Identify which cell holds the provided text, then report its (x, y) central coordinate. 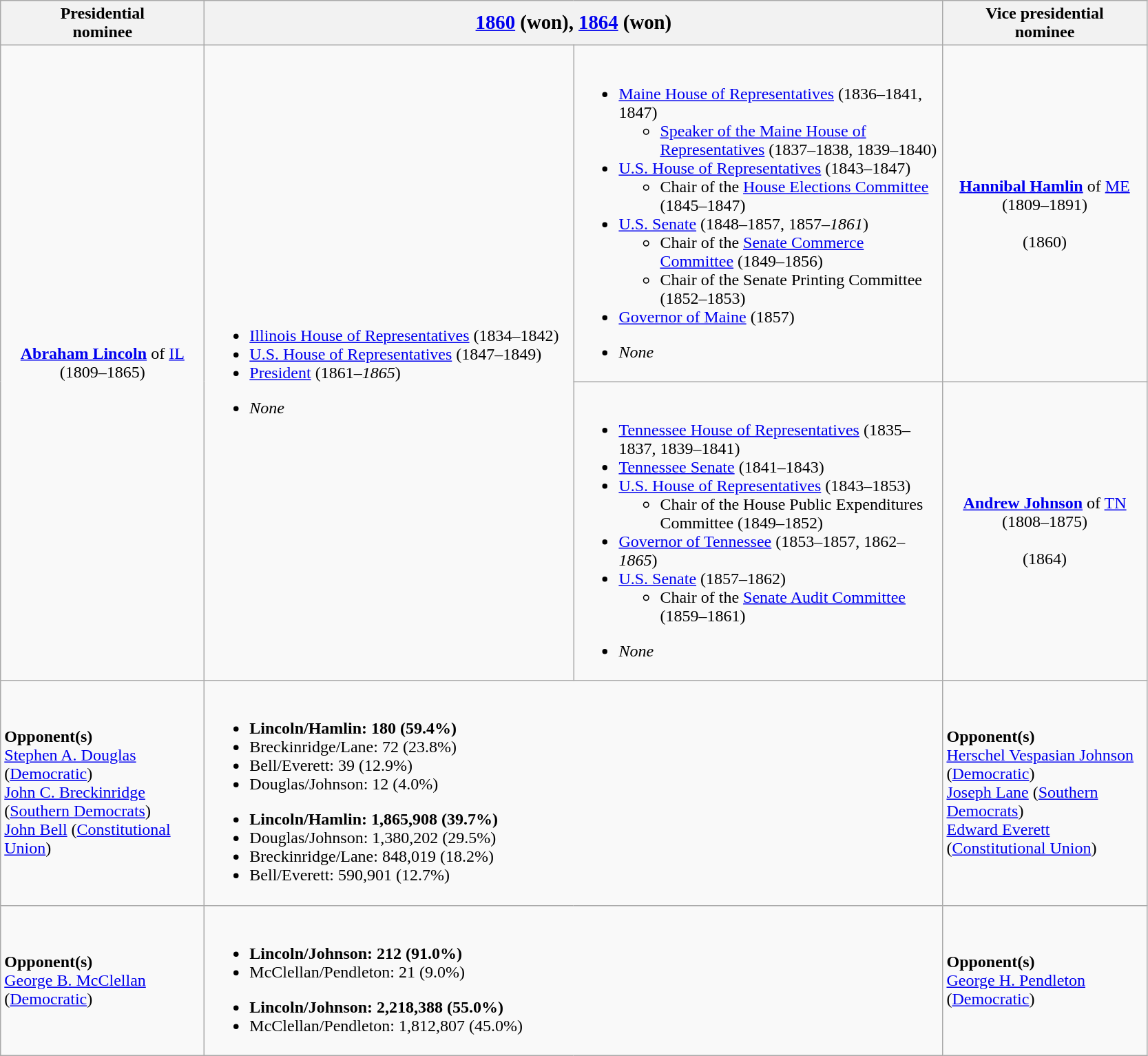
Lincoln/Johnson: 212 (91.0%)McClellan/Pendleton: 21 (9.0%)Lincoln/Johnson: 2,218,388 (55.0%)McClellan/Pendleton: 1,812,807 (45.0%) (574, 980)
Illinois House of Representatives (1834–1842)U.S. House of Representatives (1847–1849)President (1861–1865)None (389, 363)
Presidentialnominee (103, 23)
Abraham Lincoln of IL(1809–1865) (103, 363)
Opponent(s)Herschel Vespasian Johnson (Democratic)Joseph Lane (Southern Democrats)Edward Everett (Constitutional Union) (1045, 793)
Hannibal Hamlin of ME(1809–1891)(1860) (1045, 214)
Opponent(s)George H. Pendleton (Democratic) (1045, 980)
Vice presidentialnominee (1045, 23)
Opponent(s)George B. McClellan (Democratic) (103, 980)
1860 (won), 1864 (won) (574, 23)
Andrew Johnson of TN(1808–1875)(1864) (1045, 531)
Opponent(s)Stephen A. Douglas (Democratic)John C. Breckinridge (Southern Democrats)John Bell (Constitutional Union) (103, 793)
